Determine the [x, y] coordinate at the center of the cell enclosing the given text.  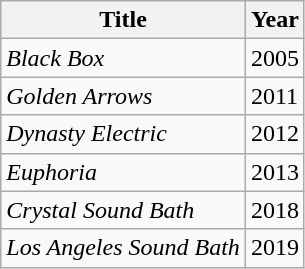
Year [274, 20]
Euphoria [124, 172]
Black Box [124, 58]
Title [124, 20]
Crystal Sound Bath [124, 210]
2005 [274, 58]
2013 [274, 172]
2018 [274, 210]
2011 [274, 96]
Los Angeles Sound Bath [124, 248]
2012 [274, 134]
2019 [274, 248]
Dynasty Electric [124, 134]
Golden Arrows [124, 96]
